Find where the given text appears and provide that cell's center as [X, Y] coordinate. 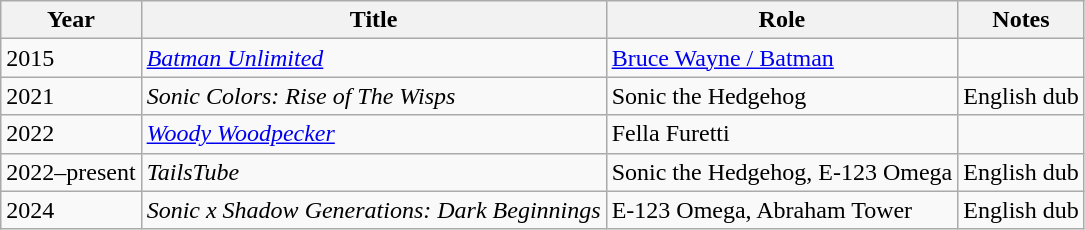
Bruce Wayne / Batman [782, 58]
2015 [71, 58]
Sonic the Hedgehog [782, 96]
Notes [1021, 20]
Title [374, 20]
E-123 Omega, Abraham Tower [782, 210]
Sonic the Hedgehog, E-123 Omega [782, 172]
Fella Furetti [782, 134]
Batman Unlimited [374, 58]
2021 [71, 96]
Role [782, 20]
2022–present [71, 172]
Sonic x Shadow Generations: Dark Beginnings [374, 210]
Year [71, 20]
TailsTube [374, 172]
Sonic Colors: Rise of The Wisps [374, 96]
Woody Woodpecker [374, 134]
2022 [71, 134]
2024 [71, 210]
